Identify which cell holds the provided text, then report its (x, y) central coordinate. 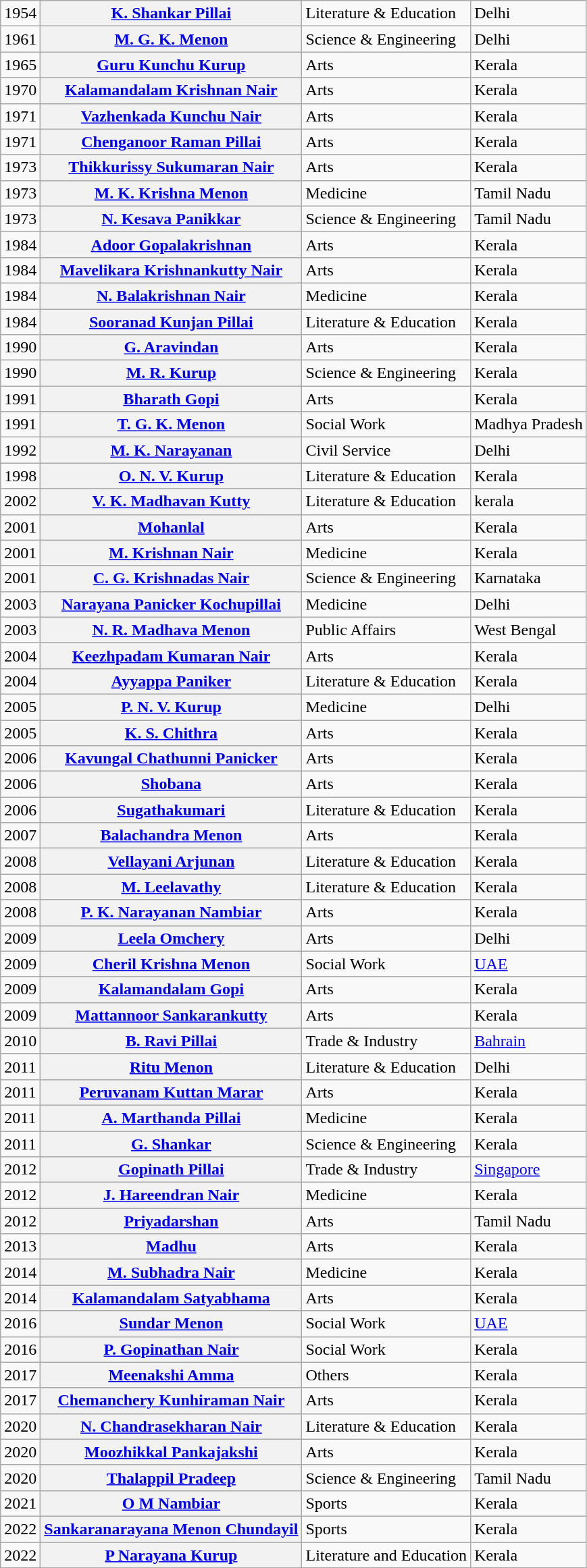
P. N. V. Kurup (172, 707)
Public Affairs (386, 630)
Mavelikara Krishnankutty Nair (172, 270)
2002 (20, 502)
West Bengal (529, 630)
Kalamandalam Gopi (172, 990)
kerala (529, 502)
V. K. Madhavan Kutty (172, 502)
K. S. Chithra (172, 732)
Thalappil Pradeep (172, 1478)
Keezhpadam Kumaran Nair (172, 655)
Ritu Menon (172, 1066)
Gopinath Pillai (172, 1170)
M. G. K. Menon (172, 39)
Kavungal Chathunni Panicker (172, 759)
J. Hareendran Nair (172, 1195)
A. Marthanda Pillai (172, 1118)
Madhu (172, 1247)
Shobana (172, 784)
1961 (20, 39)
Peruvanam Kuttan Marar (172, 1092)
N. Chandrasekharan Nair (172, 1426)
O. N. V. Kurup (172, 476)
2013 (20, 1247)
Madhya Pradesh (529, 425)
Priyadarshan (172, 1221)
Meenakshi Amma (172, 1375)
2007 (20, 836)
Chemanchery Kunhiraman Nair (172, 1401)
C. G. Krishnadas Nair (172, 578)
Singapore (529, 1170)
M. R. Kurup (172, 373)
Chenganoor Raman Pillai (172, 142)
O M Nambiar (172, 1503)
1970 (20, 90)
Sundar Menon (172, 1324)
Kalamandalam Satyabhama (172, 1298)
Sankaranarayana Menon Chundayil (172, 1529)
Mohanlal (172, 527)
Civil Service (386, 450)
Vellayani Arjunan (172, 861)
Literature and Education (386, 1555)
Bharath Gopi (172, 399)
N. Balakrishnan Nair (172, 296)
P. Gopinathan Nair (172, 1349)
1954 (20, 13)
T. G. K. Menon (172, 425)
Narayana Panicker Kochupillai (172, 604)
1998 (20, 476)
G. Aravindan (172, 348)
Vazhenkada Kunchu Nair (172, 116)
Balachandra Menon (172, 836)
B. Ravi Pillai (172, 1041)
Cheril Krishna Menon (172, 964)
G. Shankar (172, 1144)
1992 (20, 450)
M. Leelavathy (172, 887)
2021 (20, 1503)
Others (386, 1375)
Leela Omchery (172, 938)
Moozhikkal Pankajakshi (172, 1452)
M. K. Krishna Menon (172, 193)
Mattannoor Sankarankutty (172, 1015)
N. Kesava Panikkar (172, 219)
2010 (20, 1041)
M. Krishnan Nair (172, 553)
M. Subhadra Nair (172, 1272)
1965 (20, 65)
Sooranad Kunjan Pillai (172, 322)
Adoor Gopalakrishnan (172, 244)
Karnataka (529, 578)
M. K. Narayanan (172, 450)
Ayyappa Paniker (172, 681)
Thikkurissy Sukumaran Nair (172, 167)
P Narayana Kurup (172, 1555)
K. Shankar Pillai (172, 13)
Guru Kunchu Kurup (172, 65)
Bahrain (529, 1041)
P. K. Narayanan Nambiar (172, 913)
Sugathakumari (172, 810)
Kalamandalam Krishnan Nair (172, 90)
N. R. Madhava Menon (172, 630)
